Extract the (X, Y) coordinate from the center of the cell holding the provided text.  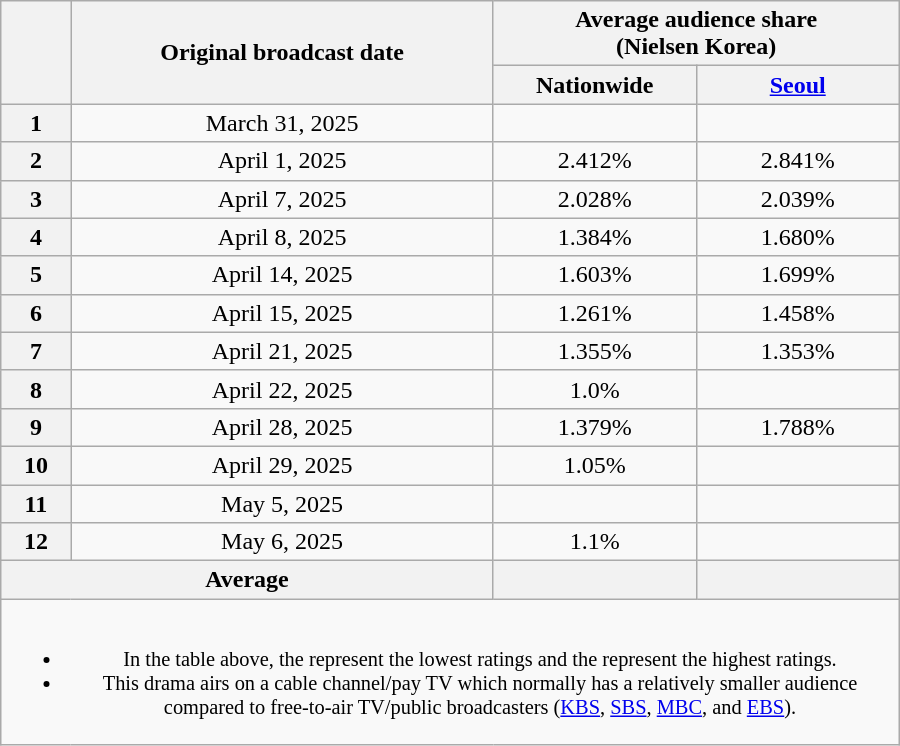
April 21, 2025 (282, 351)
1.699% (798, 275)
2 (36, 161)
April 29, 2025 (282, 465)
1.261% (594, 313)
April 8, 2025 (282, 237)
March 31, 2025 (282, 123)
12 (36, 542)
Seoul (798, 85)
April 22, 2025 (282, 389)
10 (36, 465)
May 5, 2025 (282, 503)
April 7, 2025 (282, 199)
1.458% (798, 313)
7 (36, 351)
Average audience share(Nielsen Korea) (696, 34)
2.028% (594, 199)
1.0% (594, 389)
Nationwide (594, 85)
2.841% (798, 161)
1.05% (594, 465)
2.412% (594, 161)
April 15, 2025 (282, 313)
Average (247, 580)
1.680% (798, 237)
8 (36, 389)
May 6, 2025 (282, 542)
April 14, 2025 (282, 275)
1.603% (594, 275)
1.384% (594, 237)
1.355% (594, 351)
11 (36, 503)
9 (36, 427)
April 28, 2025 (282, 427)
6 (36, 313)
Original broadcast date (282, 52)
1.1% (594, 542)
1.353% (798, 351)
1.379% (594, 427)
5 (36, 275)
1.788% (798, 427)
3 (36, 199)
2.039% (798, 199)
1 (36, 123)
April 1, 2025 (282, 161)
4 (36, 237)
